For the text-containing cell, return its midpoint in [X, Y] coordinate format. 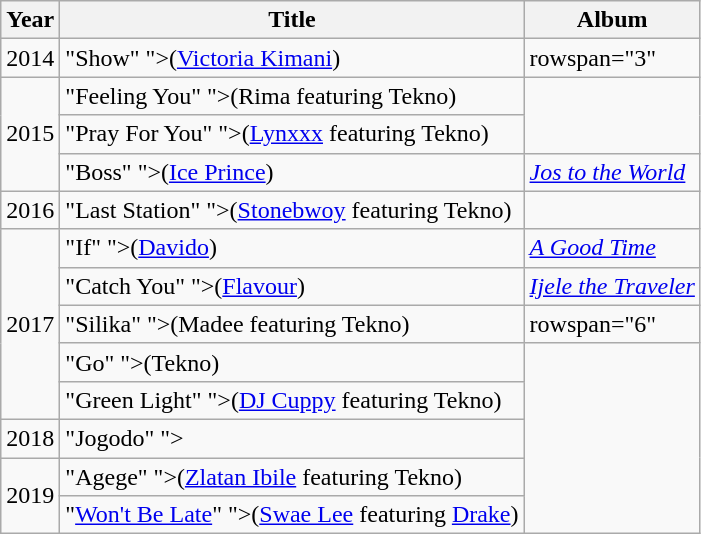
Jos to the World [612, 172]
"Pray For You" ">(Lynxxx featuring Tekno) [292, 134]
2014 [30, 58]
"Silika" ">(Madee featuring Tekno) [292, 324]
"Agege" ">(Zlatan Ibile featuring Tekno) [292, 477]
"Catch You" ">(Flavour) [292, 286]
"Boss" ">(Ice Prince) [292, 172]
"Show" ">(Victoria Kimani) [292, 58]
"Green Light" ">(DJ Cuppy featuring Tekno) [292, 400]
Title [292, 20]
2017 [30, 324]
rowspan="3" [612, 58]
2019 [30, 496]
"Go" ">(Tekno) [292, 362]
Album [612, 20]
"Last Station" ">(Stonebwoy featuring Tekno) [292, 210]
A Good Time [612, 248]
2018 [30, 438]
"Jogodo" "> [292, 438]
2016 [30, 210]
"Won't Be Late" ">(Swae Lee featuring Drake) [292, 515]
Year [30, 20]
Ijele the Traveler [612, 286]
"Feeling You" ">(Rima featuring Tekno) [292, 96]
rowspan="6" [612, 324]
"If" ">(Davido) [292, 248]
2015 [30, 134]
